From the cell containing the given text, extract its center point as [X, Y] coordinate. 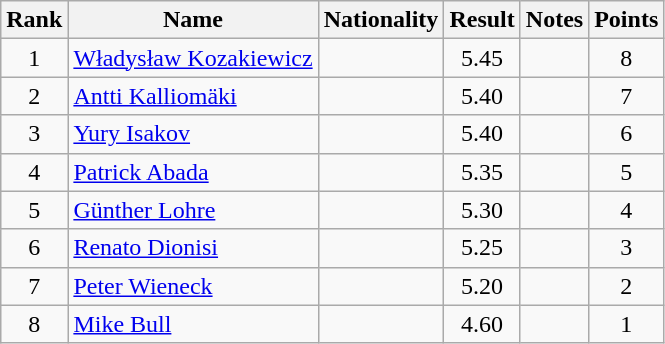
Points [626, 20]
Antti Kalliomäki [193, 96]
Result [482, 20]
5.45 [482, 58]
5.20 [482, 286]
4.60 [482, 324]
Renato Dionisi [193, 248]
Nationality [381, 20]
Rank [34, 20]
Peter Wieneck [193, 286]
5.30 [482, 210]
Günther Lohre [193, 210]
Patrick Abada [193, 172]
Name [193, 20]
Mike Bull [193, 324]
Notes [554, 20]
Władysław Kozakiewicz [193, 58]
5.25 [482, 248]
Yury Isakov [193, 134]
5.35 [482, 172]
